Extract the [X, Y] coordinate from the center of the cell holding the provided text.  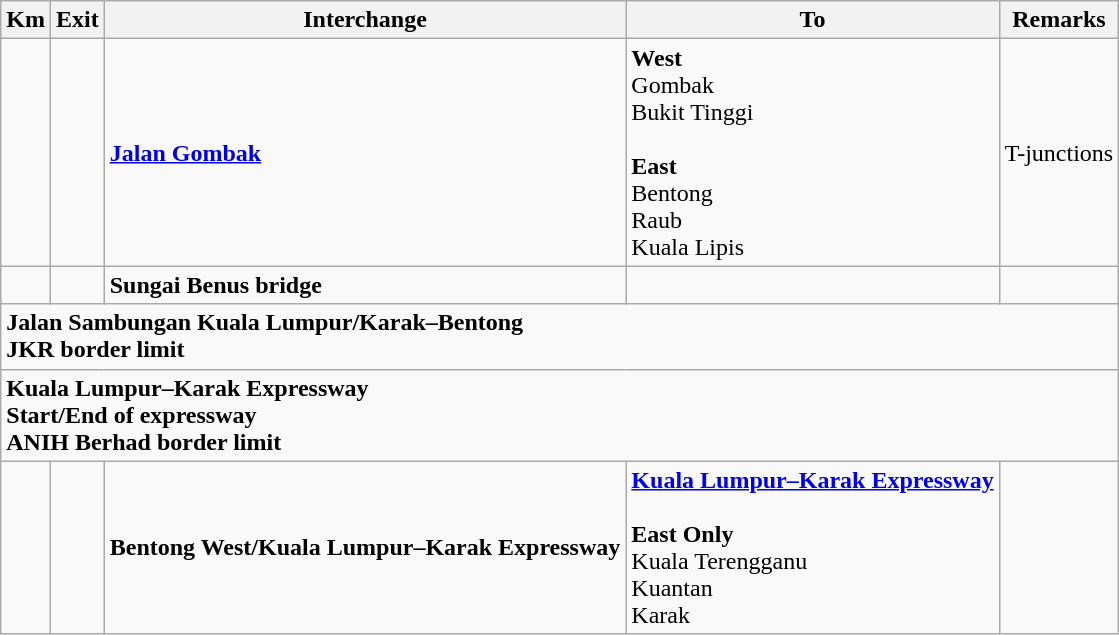
To [812, 20]
Remarks [1059, 20]
Bentong West/Kuala Lumpur–Karak Expressway [365, 548]
Interchange [365, 20]
Km [26, 20]
West Gombak Bukit TinggiEast Bentong Raub Kuala Lipis [812, 152]
T-junctions [1059, 152]
Jalan Gombak [365, 152]
Kuala Lumpur–Karak ExpresswayStart/End of expresswayANIH Berhad border limit [560, 415]
Kuala Lumpur–Karak ExpresswayEast OnlyKuala TerengganuKuantanKarak [812, 548]
Sungai Benus bridge [365, 285]
Jalan Sambungan Kuala Lumpur/Karak–BentongJKR border limit [560, 336]
Exit [77, 20]
